Scan for the cell matching the given text and deliver its [x, y] coordinate at center. 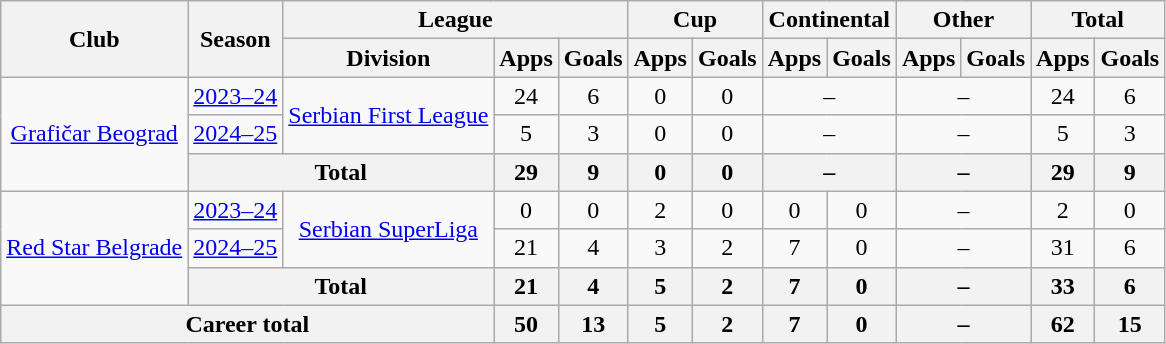
31 [1063, 248]
15 [1130, 324]
50 [526, 324]
62 [1063, 324]
Red Star Belgrade [94, 248]
League [456, 20]
Career total [248, 324]
33 [1063, 286]
Serbian First League [388, 115]
Other [963, 20]
Club [94, 39]
13 [593, 324]
Continental [829, 20]
Cup [695, 20]
Division [388, 58]
Season [236, 39]
Grafičar Beograd [94, 134]
Serbian SuperLiga [388, 229]
